From the cell containing the given text, extract its center point as (x, y) coordinate. 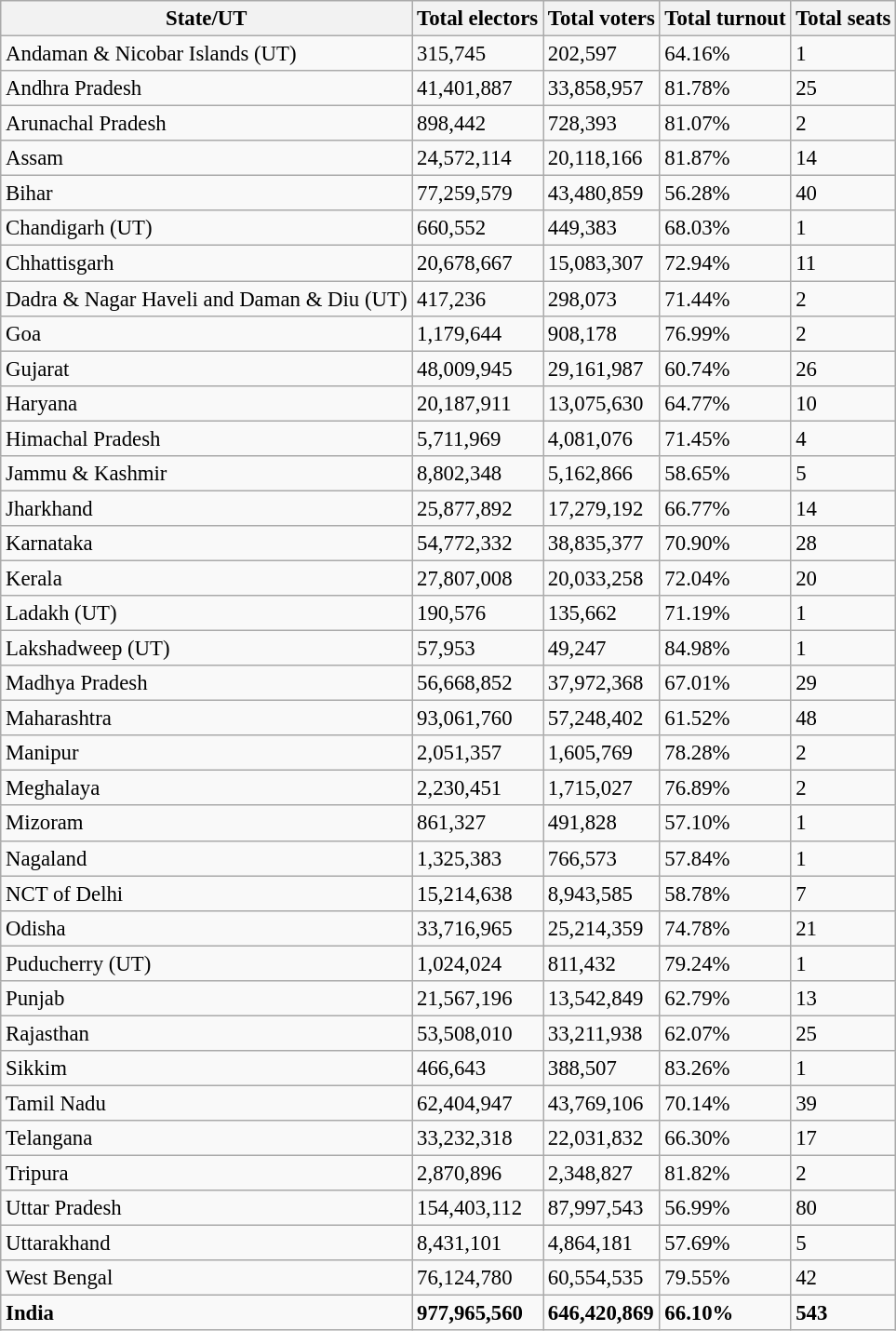
State/UT (207, 19)
Meghalaya (207, 788)
25,214,359 (602, 928)
72.04% (726, 578)
57,953 (478, 649)
Total electors (478, 19)
54,772,332 (478, 544)
Assam (207, 158)
Total seats (843, 19)
449,383 (602, 228)
64.16% (726, 54)
646,420,869 (602, 1313)
13,075,630 (602, 403)
62,404,947 (478, 1103)
2,051,357 (478, 753)
417,236 (478, 299)
Karnataka (207, 544)
76.99% (726, 333)
40 (843, 194)
811,432 (602, 963)
83.26% (726, 1069)
17 (843, 1138)
Goa (207, 333)
21,567,196 (478, 999)
India (207, 1313)
10 (843, 403)
60.74% (726, 369)
93,061,760 (478, 719)
78.28% (726, 753)
898,442 (478, 124)
298,073 (602, 299)
Andaman & Nicobar Islands (UT) (207, 54)
15,083,307 (602, 263)
1,715,027 (602, 788)
8,802,348 (478, 474)
81.78% (726, 88)
81.87% (726, 158)
81.82% (726, 1174)
25,877,892 (478, 508)
466,643 (478, 1069)
11 (843, 263)
13 (843, 999)
70.90% (726, 544)
58.78% (726, 894)
62.79% (726, 999)
56,668,852 (478, 683)
Nagaland (207, 858)
Rajasthan (207, 1033)
Haryana (207, 403)
315,745 (478, 54)
491,828 (602, 824)
1,179,644 (478, 333)
56.99% (726, 1208)
728,393 (602, 124)
Dadra & Nagar Haveli and Daman & Diu (UT) (207, 299)
Odisha (207, 928)
71.45% (726, 438)
Gujarat (207, 369)
20,118,166 (602, 158)
2,230,451 (478, 788)
71.19% (726, 613)
8,431,101 (478, 1244)
66.30% (726, 1138)
33,858,957 (602, 88)
43,480,859 (602, 194)
58.65% (726, 474)
33,716,965 (478, 928)
72.94% (726, 263)
20,187,911 (478, 403)
Himachal Pradesh (207, 438)
Tripura (207, 1174)
154,403,112 (478, 1208)
21 (843, 928)
77,259,579 (478, 194)
37,972,368 (602, 683)
17,279,192 (602, 508)
60,554,535 (602, 1278)
76,124,780 (478, 1278)
135,662 (602, 613)
8,943,585 (602, 894)
Jharkhand (207, 508)
1,605,769 (602, 753)
71.44% (726, 299)
Andhra Pradesh (207, 88)
Mizoram (207, 824)
20,678,667 (478, 263)
57,248,402 (602, 719)
48,009,945 (478, 369)
61.52% (726, 719)
Arunachal Pradesh (207, 124)
33,232,318 (478, 1138)
22,031,832 (602, 1138)
62.07% (726, 1033)
13,542,849 (602, 999)
Kerala (207, 578)
Total voters (602, 19)
4,081,076 (602, 438)
56.28% (726, 194)
Total turnout (726, 19)
79.55% (726, 1278)
Telangana (207, 1138)
388,507 (602, 1069)
41,401,887 (478, 88)
39 (843, 1103)
26 (843, 369)
5,711,969 (478, 438)
543 (843, 1313)
Madhya Pradesh (207, 683)
87,997,543 (602, 1208)
1,024,024 (478, 963)
66.77% (726, 508)
29,161,987 (602, 369)
84.98% (726, 649)
Jammu & Kashmir (207, 474)
53,508,010 (478, 1033)
Uttarakhand (207, 1244)
4 (843, 438)
Puducherry (UT) (207, 963)
1,325,383 (478, 858)
24,572,114 (478, 158)
Tamil Nadu (207, 1103)
28 (843, 544)
64.77% (726, 403)
5,162,866 (602, 474)
Manipur (207, 753)
7 (843, 894)
27,807,008 (478, 578)
977,965,560 (478, 1313)
190,576 (478, 613)
West Bengal (207, 1278)
660,552 (478, 228)
66.10% (726, 1313)
57.10% (726, 824)
20,033,258 (602, 578)
29 (843, 683)
67.01% (726, 683)
766,573 (602, 858)
Sikkim (207, 1069)
2,348,827 (602, 1174)
81.07% (726, 124)
57.84% (726, 858)
2,870,896 (478, 1174)
Punjab (207, 999)
80 (843, 1208)
4,864,181 (602, 1244)
NCT of Delhi (207, 894)
Uttar Pradesh (207, 1208)
908,178 (602, 333)
74.78% (726, 928)
70.14% (726, 1103)
15,214,638 (478, 894)
42 (843, 1278)
Chhattisgarh (207, 263)
38,835,377 (602, 544)
57.69% (726, 1244)
202,597 (602, 54)
33,211,938 (602, 1033)
861,327 (478, 824)
43,769,106 (602, 1103)
Bihar (207, 194)
Chandigarh (UT) (207, 228)
68.03% (726, 228)
20 (843, 578)
49,247 (602, 649)
Ladakh (UT) (207, 613)
Lakshadweep (UT) (207, 649)
Maharashtra (207, 719)
76.89% (726, 788)
48 (843, 719)
79.24% (726, 963)
